Provide the [x, y] coordinate of the cell's center where the given text is located.  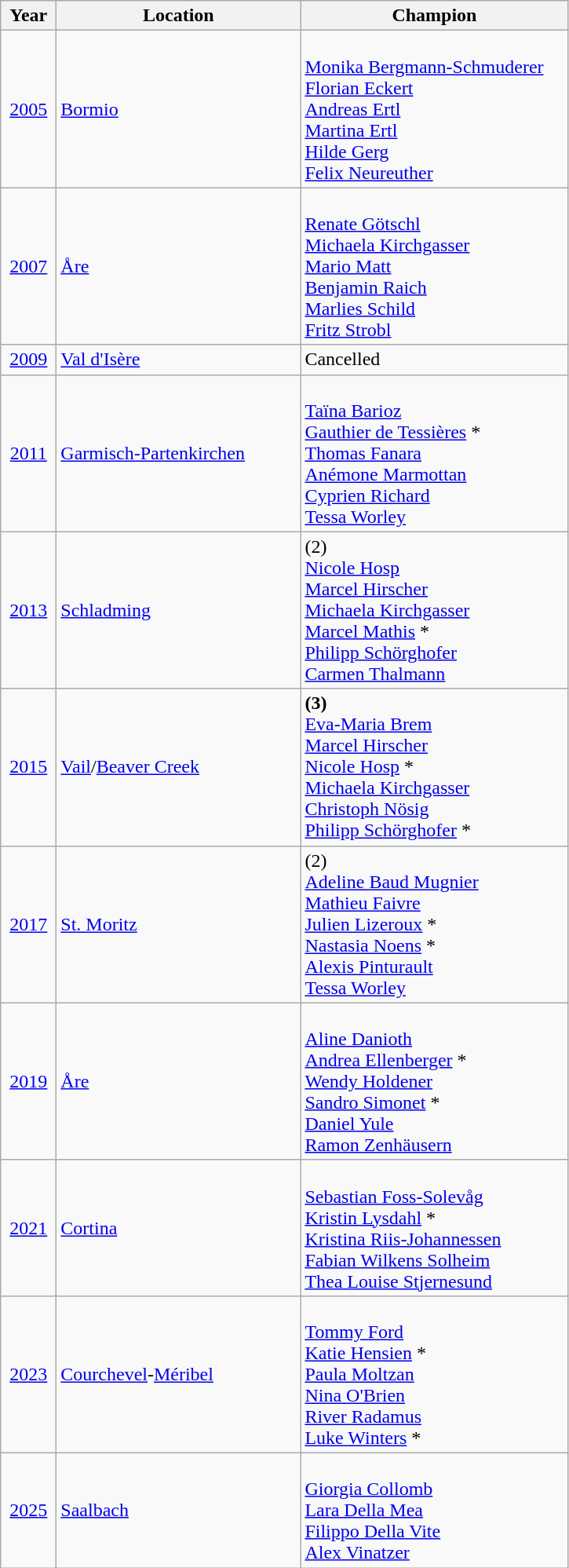
Cortina [179, 1228]
2013 [28, 610]
Giorgia CollombLara Della MeaFilippo Della ViteAlex Vinatzer [435, 1510]
Champion [435, 16]
Aline DaniothAndrea Ellenberger *Wendy HoldenerSandro Simonet *Daniel YuleRamon Zenhäusern [435, 1081]
Courchevel-Méribel [179, 1374]
2023 [28, 1374]
Renate GötschlMichaela KirchgasserMario MattBenjamin RaichMarlies SchildFritz Strobl [435, 266]
Vail/Beaver Creek [179, 767]
Bormio [179, 109]
St. Moritz [179, 924]
Monika Bergmann-SchmudererFlorian EckertAndreas ErtlMartina ErtlHilde GergFelix Neureuther [435, 109]
Saalbach [179, 1510]
Cancelled [435, 360]
Garmisch-Partenkirchen [179, 453]
2009 [28, 360]
(2) Adeline Baud MugnierMathieu FaivreJulien Lizeroux *Nastasia Noens *Alexis PinturaultTessa Worley [435, 924]
Sebastian Foss-SolevågKristin Lysdahl *Kristina Riis-JohannessenFabian Wilkens SolheimThea Louise Stjernesund [435, 1228]
Location [179, 16]
2007 [28, 266]
Val d'Isère [179, 360]
2017 [28, 924]
2015 [28, 767]
Schladming [179, 610]
2019 [28, 1081]
Year [28, 16]
Taïna BariozGauthier de Tessières *Thomas FanaraAnémone MarmottanCyprien RichardTessa Worley [435, 453]
2025 [28, 1510]
2021 [28, 1228]
(2)Nicole HospMarcel HirscherMichaela KirchgasserMarcel Mathis *Philipp SchörghoferCarmen Thalmann [435, 610]
(3) Eva-Maria BremMarcel HirscherNicole Hosp *Michaela KirchgasserChristoph NösigPhilipp Schörghofer * [435, 767]
2011 [28, 453]
2005 [28, 109]
Tommy FordKatie Hensien *Paula MoltzanNina O'BrienRiver RadamusLuke Winters * [435, 1374]
